From the cell containing the given text, extract its center point as (x, y) coordinate. 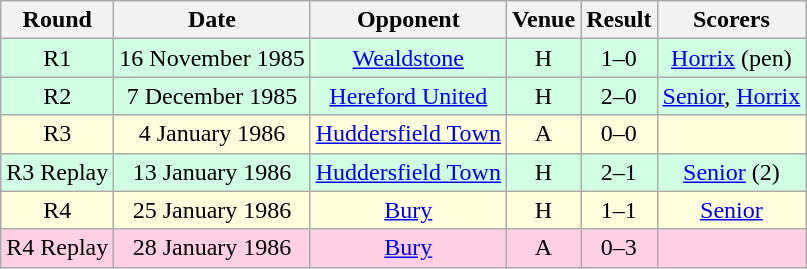
7 December 1985 (212, 96)
25 January 1986 (212, 210)
Scorers (732, 20)
13 January 1986 (212, 172)
Venue (543, 20)
R4 Replay (58, 248)
Horrix (pen) (732, 58)
2–0 (619, 96)
0–3 (619, 248)
Result (619, 20)
R1 (58, 58)
R3 (58, 134)
Date (212, 20)
Hereford United (408, 96)
0–0 (619, 134)
1–0 (619, 58)
Round (58, 20)
Senior, Horrix (732, 96)
16 November 1985 (212, 58)
Senior (732, 210)
4 January 1986 (212, 134)
Senior (2) (732, 172)
R4 (58, 210)
28 January 1986 (212, 248)
Wealdstone (408, 58)
R3 Replay (58, 172)
Opponent (408, 20)
2–1 (619, 172)
1–1 (619, 210)
R2 (58, 96)
